Determine the (x, y) coordinate at the center of the cell enclosing the given text.  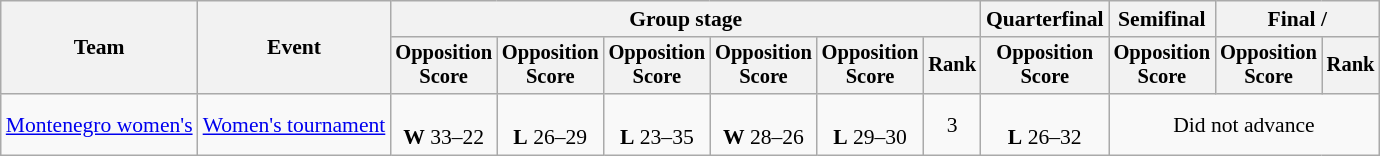
Montenegro women's (100, 124)
Group stage (686, 19)
L 26–32 (1045, 124)
Did not advance (1244, 124)
W 33–22 (444, 124)
Team (100, 48)
Final / (1297, 19)
L 26–29 (550, 124)
L 29–30 (870, 124)
3 (952, 124)
W 28–26 (764, 124)
Quarterfinal (1045, 19)
Women's tournament (294, 124)
Semifinal (1162, 19)
L 23–35 (658, 124)
Event (294, 48)
